Find where the given text appears and provide that cell's center as [x, y] coordinate. 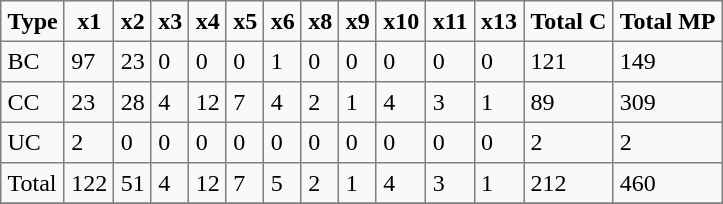
x11 [450, 21]
x1 [89, 21]
x8 [320, 21]
122 [89, 183]
x9 [358, 21]
51 [133, 183]
460 [668, 183]
x5 [245, 21]
UC [33, 142]
149 [668, 61]
5 [283, 183]
121 [568, 61]
x3 [170, 21]
Type [33, 21]
212 [568, 183]
Total C [568, 21]
x10 [401, 21]
CC [33, 102]
x6 [283, 21]
89 [568, 102]
97 [89, 61]
x4 [208, 21]
BC [33, 61]
Total [33, 183]
x13 [499, 21]
x2 [133, 21]
309 [668, 102]
Total MP [668, 21]
28 [133, 102]
